Return (x, y) of the center of cell containing provided text 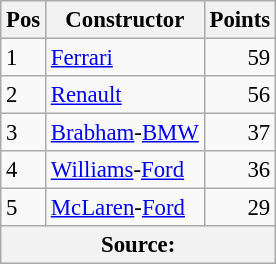
1 (24, 58)
Pos (24, 20)
Points (240, 20)
Source: (138, 245)
Ferrari (126, 58)
4 (24, 170)
36 (240, 170)
Brabham-BMW (126, 133)
56 (240, 95)
McLaren-Ford (126, 208)
5 (24, 208)
Williams-Ford (126, 170)
Renault (126, 95)
59 (240, 58)
37 (240, 133)
Constructor (126, 20)
3 (24, 133)
29 (240, 208)
2 (24, 95)
